Return (x, y) of the center of cell containing provided text 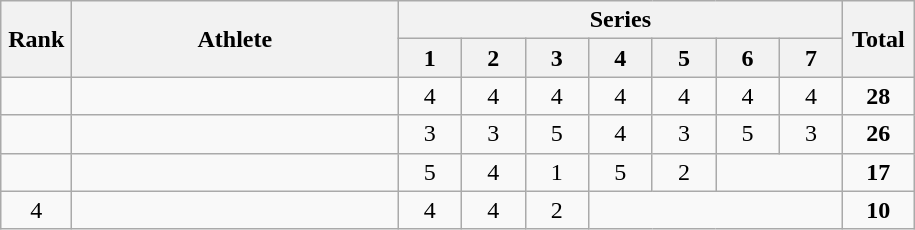
Rank (36, 39)
Total (878, 39)
26 (878, 134)
17 (878, 172)
7 (811, 58)
10 (878, 210)
28 (878, 96)
Series (620, 20)
6 (748, 58)
Athlete (235, 39)
